Find where the given text appears and provide that cell's center as (x, y) coordinate. 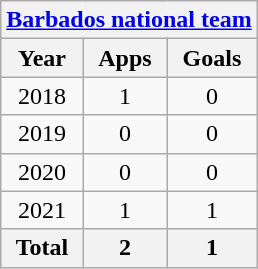
Apps (125, 58)
2018 (42, 96)
2019 (42, 134)
2 (125, 248)
Year (42, 58)
Total (42, 248)
Goals (212, 58)
2021 (42, 210)
2020 (42, 172)
Barbados national team (129, 20)
